Capture the cell that displays the provided text and extract its (X, Y) central coordinate. 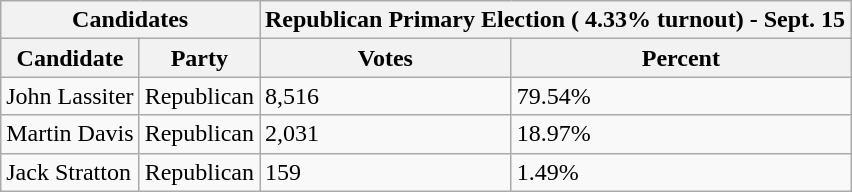
Candidates (130, 20)
79.54% (680, 96)
Percent (680, 58)
159 (386, 172)
2,031 (386, 134)
8,516 (386, 96)
Candidate (70, 58)
Party (199, 58)
Republican Primary Election ( 4.33% turnout) - Sept. 15 (556, 20)
John Lassiter (70, 96)
18.97% (680, 134)
Martin Davis (70, 134)
1.49% (680, 172)
Jack Stratton (70, 172)
Votes (386, 58)
